Output the [x, y] coordinate of the center of the cell containing the given text.  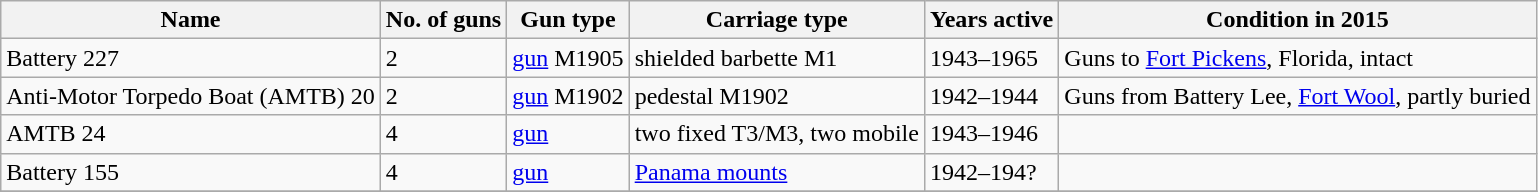
Battery 227 [191, 58]
Condition in 2015 [1298, 20]
1943–1946 [991, 134]
Anti-Motor Torpedo Boat (AMTB) 20 [191, 96]
Gun type [568, 20]
1942–194? [991, 172]
Carriage type [776, 20]
1943–1965 [991, 58]
Guns from Battery Lee, Fort Wool, partly buried [1298, 96]
pedestal M1902 [776, 96]
Name [191, 20]
No. of guns [443, 20]
Battery 155 [191, 172]
gun M1905 [568, 58]
Guns to Fort Pickens, Florida, intact [1298, 58]
Panama mounts [776, 172]
Years active [991, 20]
two fixed T3/M3, two mobile [776, 134]
1942–1944 [991, 96]
shielded barbette M1 [776, 58]
AMTB 24 [191, 134]
gun M1902 [568, 96]
